Provide the (x, y) coordinate of the cell's center where the given text is located.  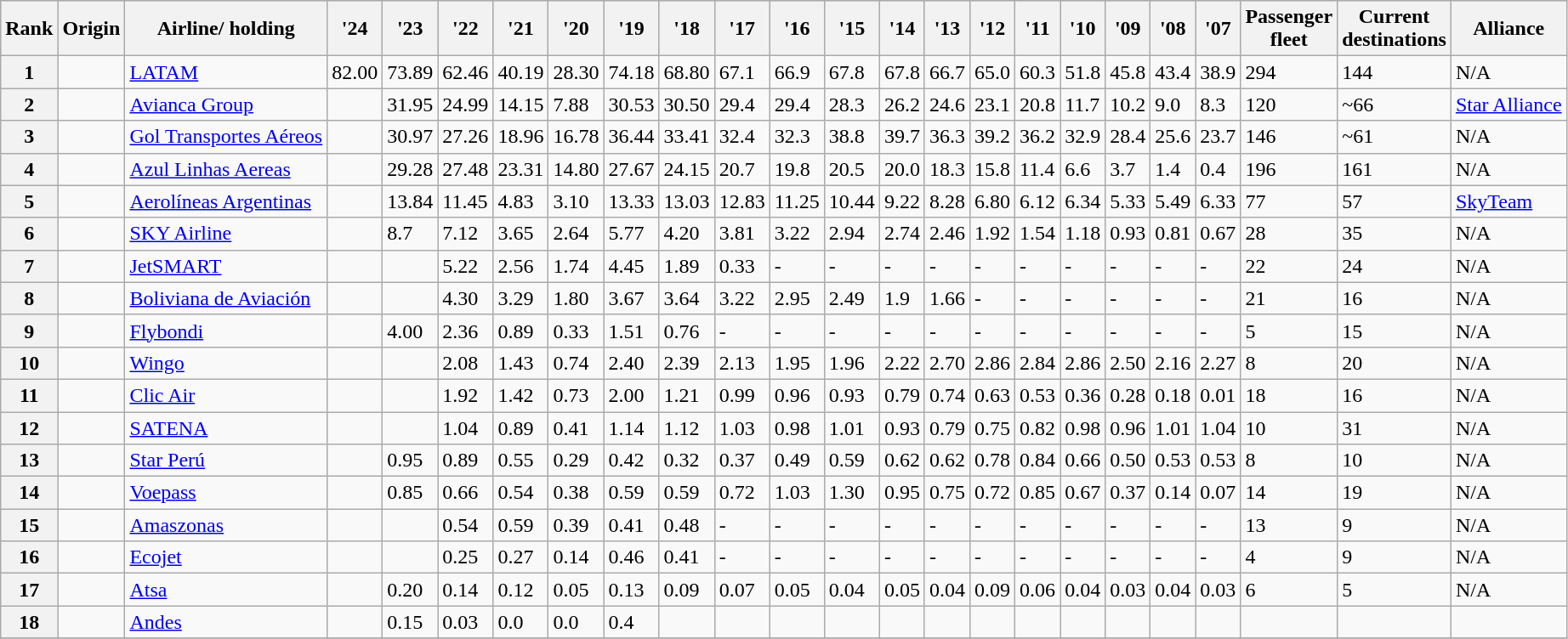
77 (1289, 201)
Aerolíneas Argentinas (226, 201)
12 (29, 427)
Passenger fleet (1289, 29)
Boliviana de Aviación (226, 298)
26.2 (901, 105)
31 (1395, 427)
4.00 (410, 331)
32.4 (741, 137)
15.8 (993, 169)
Clic Air (226, 395)
0.20 (410, 590)
0.29 (577, 461)
0.76 (687, 331)
20.8 (1037, 105)
3 (29, 137)
20 (1395, 363)
1.4 (1173, 169)
2.13 (741, 363)
0.73 (577, 395)
144 (1395, 72)
'22 (466, 29)
JetSMART (226, 266)
51.8 (1083, 72)
17 (29, 590)
3.29 (520, 298)
'24 (355, 29)
14.80 (577, 169)
'21 (520, 29)
19 (1395, 493)
40.19 (520, 72)
24.99 (466, 105)
0.50 (1128, 461)
1.12 (687, 427)
60.3 (1037, 72)
'18 (687, 29)
120 (1289, 105)
5.77 (631, 234)
16.78 (577, 137)
4.45 (631, 266)
74.18 (631, 72)
1.95 (797, 363)
23.7 (1218, 137)
28 (1289, 234)
4.30 (466, 298)
11.25 (797, 201)
5.49 (1173, 201)
3.7 (1128, 169)
66.9 (797, 72)
Star Perú (226, 461)
0.06 (1037, 590)
2.56 (520, 266)
38.8 (852, 137)
0.32 (687, 461)
28.3 (852, 105)
0.36 (1083, 395)
11 (29, 395)
1.14 (631, 427)
27.48 (466, 169)
1.43 (520, 363)
20.7 (741, 169)
'14 (901, 29)
Amaszonas (226, 525)
'23 (410, 29)
4.20 (687, 234)
2.27 (1218, 363)
28.30 (577, 72)
2.50 (1128, 363)
0.15 (410, 622)
'17 (741, 29)
0.82 (1037, 427)
57 (1395, 201)
0.27 (520, 557)
Current destinations (1395, 29)
29.28 (410, 169)
23.31 (520, 169)
31.95 (410, 105)
62.46 (466, 72)
20.5 (852, 169)
1.66 (947, 298)
2 (29, 105)
Origin (92, 29)
'19 (631, 29)
Azul Linhas Aereas (226, 169)
24 (1395, 266)
9.22 (901, 201)
11.7 (1083, 105)
28.4 (1128, 137)
3.81 (741, 234)
18.3 (947, 169)
2.49 (852, 298)
1.30 (852, 493)
0.18 (1173, 395)
30.50 (687, 105)
1.80 (577, 298)
'16 (797, 29)
0.13 (631, 590)
8.28 (947, 201)
32.3 (797, 137)
0.12 (520, 590)
24.6 (947, 105)
'20 (577, 29)
1.21 (687, 395)
Avianca Group (226, 105)
Alliance (1508, 29)
10.2 (1128, 105)
3.10 (577, 201)
4.83 (520, 201)
2.40 (631, 363)
0.78 (993, 461)
0.99 (741, 395)
1 (29, 72)
'12 (993, 29)
13.03 (687, 201)
0.49 (797, 461)
19.8 (797, 169)
~61 (1395, 137)
196 (1289, 169)
0.48 (687, 525)
73.89 (410, 72)
1.96 (852, 363)
2.94 (852, 234)
'09 (1128, 29)
0.25 (466, 557)
0.38 (577, 493)
294 (1289, 72)
6.6 (1083, 169)
45.8 (1128, 72)
14.15 (520, 105)
35 (1395, 234)
30.53 (631, 105)
11.45 (466, 201)
0.46 (631, 557)
66.7 (947, 72)
25.6 (1173, 137)
Andes (226, 622)
0.28 (1128, 395)
2.22 (901, 363)
'15 (852, 29)
SKY Airline (226, 234)
33.41 (687, 137)
0.01 (1218, 395)
20.0 (901, 169)
1.54 (1037, 234)
Ecojet (226, 557)
Gol Transportes Aéreos (226, 137)
12.83 (741, 201)
0.55 (520, 461)
6.34 (1083, 201)
'07 (1218, 29)
1.9 (901, 298)
~66 (1395, 105)
36.3 (947, 137)
Flybondi (226, 331)
39.2 (993, 137)
161 (1395, 169)
2.70 (947, 363)
7 (29, 266)
Star Alliance (1508, 105)
39.7 (901, 137)
2.36 (466, 331)
6.33 (1218, 201)
38.9 (1218, 72)
11.4 (1037, 169)
'13 (947, 29)
1.51 (631, 331)
67.1 (741, 72)
2.95 (797, 298)
146 (1289, 137)
0.63 (993, 395)
8.7 (410, 234)
23.1 (993, 105)
82.00 (355, 72)
27.67 (631, 169)
43.4 (1173, 72)
65.0 (993, 72)
Atsa (226, 590)
7.12 (466, 234)
30.97 (410, 137)
9.0 (1173, 105)
Voepass (226, 493)
Wingo (226, 363)
27.26 (466, 137)
Rank (29, 29)
1.42 (520, 395)
36.2 (1037, 137)
68.80 (687, 72)
22 (1289, 266)
7.88 (577, 105)
2.46 (947, 234)
'11 (1037, 29)
18.96 (520, 137)
LATAM (226, 72)
32.9 (1083, 137)
2.64 (577, 234)
SATENA (226, 427)
2.00 (631, 395)
0.39 (577, 525)
0.42 (631, 461)
1.74 (577, 266)
2.39 (687, 363)
1.18 (1083, 234)
6.12 (1037, 201)
6.80 (993, 201)
3.67 (631, 298)
SkyTeam (1508, 201)
'10 (1083, 29)
0.81 (1173, 234)
5.22 (466, 266)
0.84 (1037, 461)
2.16 (1173, 363)
2.08 (466, 363)
3.64 (687, 298)
21 (1289, 298)
5.33 (1128, 201)
2.74 (901, 234)
Airline/ holding (226, 29)
8.3 (1218, 105)
'08 (1173, 29)
24.15 (687, 169)
2.84 (1037, 363)
1.89 (687, 266)
13.84 (410, 201)
10.44 (852, 201)
3.65 (520, 234)
36.44 (631, 137)
13.33 (631, 201)
